Find where the given text appears and provide that cell's center as [X, Y] coordinate. 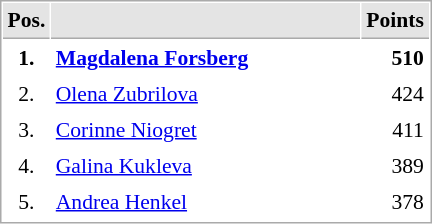
389 [396, 165]
2. [26, 93]
4. [26, 165]
424 [396, 93]
Points [396, 21]
1. [26, 57]
510 [396, 57]
Corinne Niogret [206, 129]
Galina Kukleva [206, 165]
Olena Zubrilova [206, 93]
5. [26, 201]
411 [396, 129]
Pos. [26, 21]
Magdalena Forsberg [206, 57]
3. [26, 129]
378 [396, 201]
Andrea Henkel [206, 201]
